Pinpoint the cell where the given text exists, returning its (X, Y) midpoint coordinate. 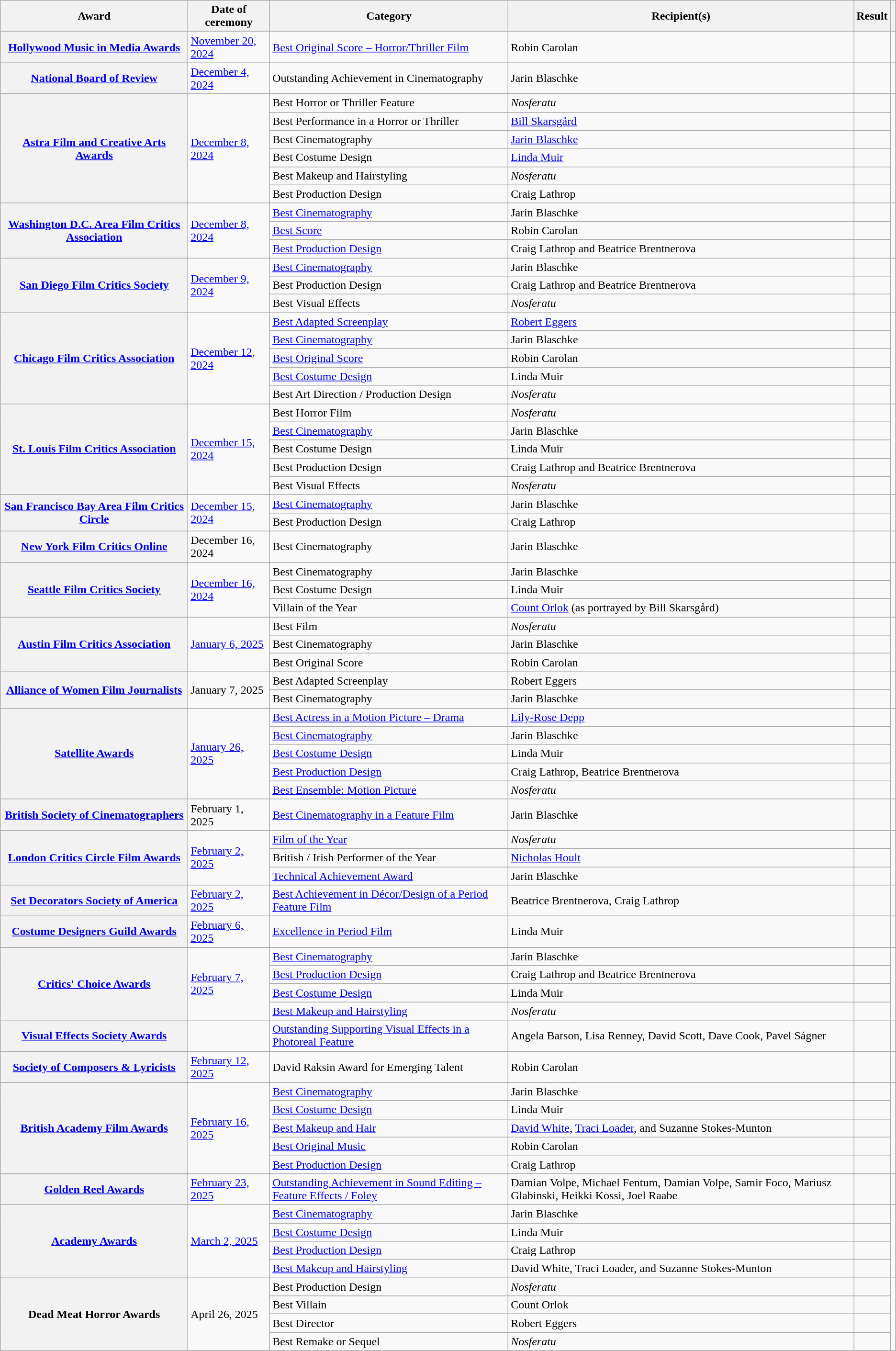
Society of Composers & Lyricists (94, 1067)
Visual Effects Society Awards (94, 1036)
Best Original Music (389, 1146)
Nicholas Hoult (681, 857)
Dead Meat Horror Awards (94, 1314)
British Academy Film Awards (94, 1128)
Washington D.C. Area Film Critics Association (94, 230)
Outstanding Achievement in Cinematography (389, 79)
Award (94, 16)
Set Decorators Society of America (94, 901)
Outstanding Supporting Visual Effects in a Photoreal Feature (389, 1036)
Excellence in Period Film (389, 932)
British / Irish Performer of the Year (389, 857)
Best Makeup and Hair (389, 1128)
San Francisco Bay Area Film Critics Circle (94, 513)
Austin Film Critics Association (94, 644)
April 26, 2025 (229, 1314)
Best Ensemble: Motion Picture (389, 790)
Best Villain (389, 1305)
January 7, 2025 (229, 690)
December 12, 2024 (229, 358)
David Raksin Award for Emerging Talent (389, 1067)
National Board of Review (94, 79)
Best Actress in a Motion Picture – Drama (389, 717)
New York Film Critics Online (94, 547)
Category (389, 16)
British Society of Cinematographers (94, 815)
San Diego Film Critics Society (94, 285)
Best Remake or Sequel (389, 1341)
Best Original Score – Horror/Thriller Film (389, 47)
Best Achievement in Décor/Design of a Period Feature Film (389, 901)
Recipient(s) (681, 16)
December 4, 2024 (229, 79)
Result (872, 16)
Date of ceremony (229, 16)
Damian Volpe, Michael Fentum, Damian Volpe, Samir Foco, Mariusz Glabinski, Heikki Kossi, Joel Raabe (681, 1189)
Satellite Awards (94, 754)
Lily-Rose Depp (681, 717)
Bill Skarsgård (681, 121)
February 23, 2025 (229, 1189)
January 26, 2025 (229, 754)
Astra Film and Creative Arts Awards (94, 148)
Count Orlok (681, 1305)
February 7, 2025 (229, 984)
March 2, 2025 (229, 1241)
February 16, 2025 (229, 1128)
February 12, 2025 (229, 1067)
Seattle Film Critics Society (94, 589)
January 6, 2025 (229, 644)
Academy Awards (94, 1241)
February 6, 2025 (229, 932)
Villain of the Year (389, 608)
Film of the Year (389, 839)
Best Horror or Thriller Feature (389, 103)
December 9, 2024 (229, 285)
Alliance of Women Film Journalists (94, 690)
Technical Achievement Award (389, 876)
Beatrice Brentnerova, Craig Lathrop (681, 901)
Best Cinematography in a Feature Film (389, 815)
Best Director (389, 1323)
November 20, 2024 (229, 47)
Critics' Choice Awards (94, 984)
Best Film (389, 626)
Outstanding Achievement in Sound Editing – Feature Effects / Foley (389, 1189)
Best Art Direction / Production Design (389, 394)
Hollywood Music in Media Awards (94, 47)
Golden Reel Awards (94, 1189)
Craig Lathrop, Beatrice Brentnerova (681, 772)
Angela Barson, Lisa Renney, David Scott, Dave Cook, Pavel Ságner (681, 1036)
London Critics Circle Film Awards (94, 857)
Best Performance in a Horror or Thriller (389, 121)
Best Horror Film (389, 413)
Best Score (389, 230)
St. Louis Film Critics Association (94, 449)
Costume Designers Guild Awards (94, 932)
February 1, 2025 (229, 815)
Chicago Film Critics Association (94, 358)
Count Orlok (as portrayed by Bill Skarsgård) (681, 608)
